From the cell containing the given text, extract its center point as (x, y) coordinate. 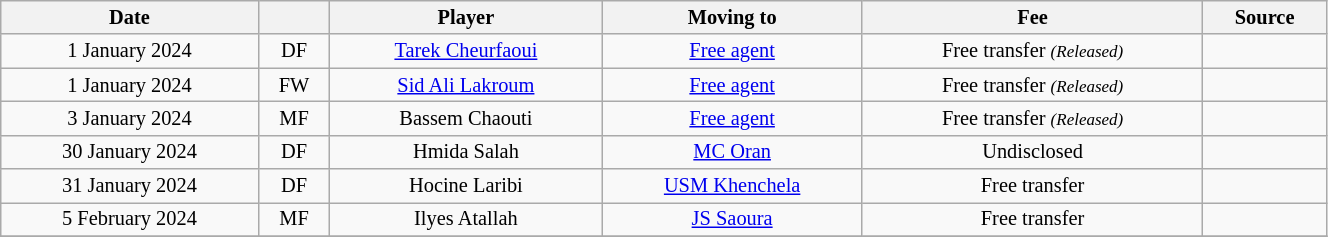
Moving to (732, 17)
Fee (1032, 17)
Bassem Chaouti (466, 118)
31 January 2024 (130, 186)
Source (1265, 17)
Hocine Laribi (466, 186)
Sid Ali Lakroum (466, 85)
Tarek Cheurfaoui (466, 51)
Hmida Salah (466, 152)
3 January 2024 (130, 118)
Undisclosed (1032, 152)
FW (294, 85)
30 January 2024 (130, 152)
Date (130, 17)
Player (466, 17)
MC Oran (732, 152)
USM Khenchela (732, 186)
JS Saoura (732, 219)
5 February 2024 (130, 219)
Ilyes Atallah (466, 219)
